Scan for the cell matching the given text and deliver its (x, y) coordinate at center. 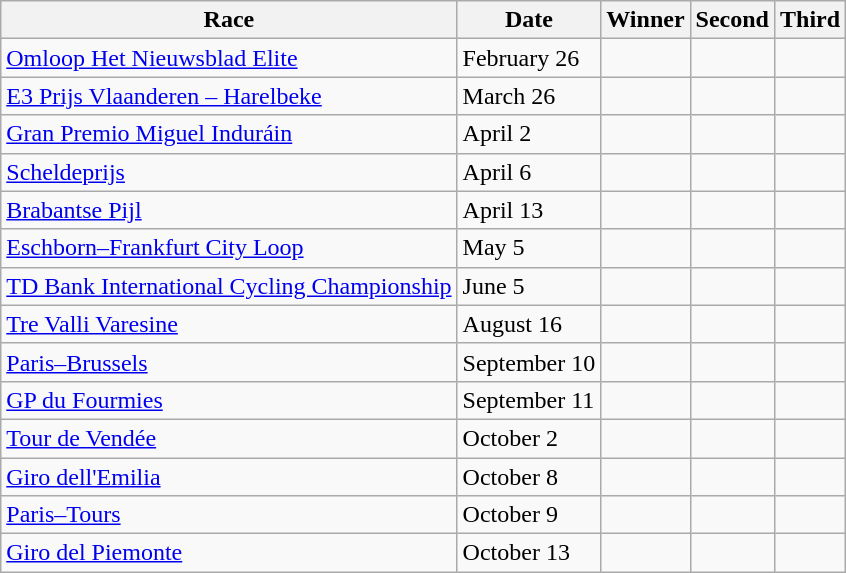
April 6 (529, 172)
Date (529, 20)
June 5 (529, 286)
October 8 (529, 477)
Paris–Tours (229, 515)
Brabantse Pijl (229, 210)
August 16 (529, 324)
October 2 (529, 438)
Giro del Piemonte (229, 553)
October 9 (529, 515)
September 10 (529, 362)
Giro dell'Emilia (229, 477)
Tre Valli Varesine (229, 324)
February 26 (529, 58)
E3 Prijs Vlaanderen – Harelbeke (229, 96)
GP du Fourmies (229, 400)
TD Bank International Cycling Championship (229, 286)
Omloop Het Nieuwsblad Elite (229, 58)
September 11 (529, 400)
Second (732, 20)
Scheldeprijs (229, 172)
Gran Premio Miguel Induráin (229, 134)
May 5 (529, 248)
Winner (646, 20)
October 13 (529, 553)
April 13 (529, 210)
Third (810, 20)
April 2 (529, 134)
Paris–Brussels (229, 362)
Race (229, 20)
Eschborn–Frankfurt City Loop (229, 248)
Tour de Vendée (229, 438)
March 26 (529, 96)
